Determine the [X, Y] coordinate at the center of the cell enclosing the given text.  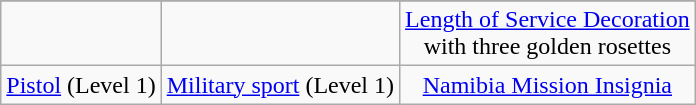
Military sport (Level 1) [280, 85]
Pistol (Level 1) [81, 85]
Namibia Mission Insignia [548, 85]
Length of Service Decorationwith three golden rosettes [548, 34]
